Search for the cell housing the specified text and yield its [X, Y] center coordinate. 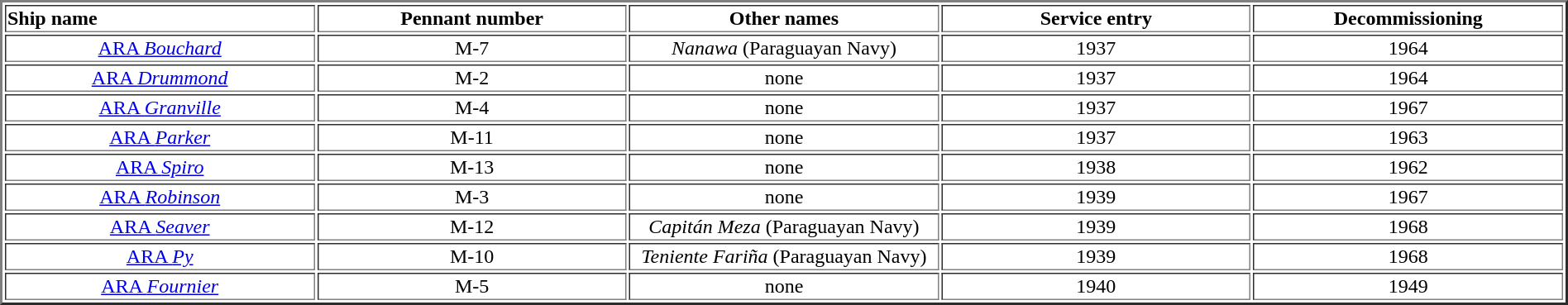
ARA Seaver [160, 226]
1949 [1408, 286]
M-11 [471, 137]
1938 [1096, 167]
M-3 [471, 197]
Capitán Meza (Paraguayan Navy) [784, 226]
Decommissioning [1408, 18]
Nanawa (Paraguayan Navy) [784, 48]
Other names [784, 18]
Pennant number [471, 18]
M-4 [471, 107]
ARA Spiro [160, 167]
ARA Parker [160, 137]
M-5 [471, 286]
ARA Bouchard [160, 48]
ARA Fournier [160, 286]
Teniente Fariña (Paraguayan Navy) [784, 256]
M-12 [471, 226]
1963 [1408, 137]
ARA Py [160, 256]
1940 [1096, 286]
M-13 [471, 167]
1962 [1408, 167]
ARA Granville [160, 107]
ARA Robinson [160, 197]
Service entry [1096, 18]
M-10 [471, 256]
Ship name [160, 18]
M-2 [471, 78]
M-7 [471, 48]
ARA Drummond [160, 78]
